Return the (X, Y) coordinate for the center point of the cell that contains the specified text.  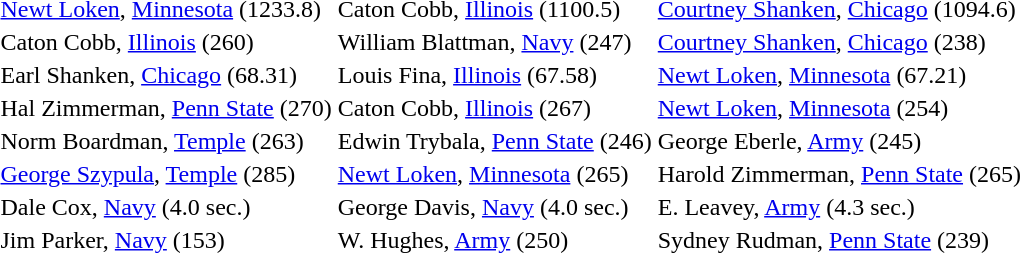
George Davis, Navy (4.0 sec.) (494, 207)
Louis Fina, Illinois (67.58) (494, 75)
Caton Cobb, Illinois (267) (494, 108)
Newt Loken, Minnesota (265) (494, 174)
Edwin Trybala, Penn State (246) (494, 141)
William Blattman, Navy (247) (494, 42)
